From the cell containing the given text, extract its center point as [X, Y] coordinate. 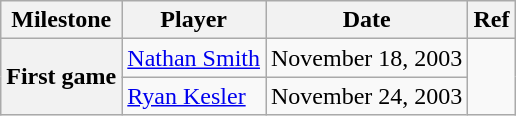
November 24, 2003 [367, 96]
Date [367, 20]
First game [62, 77]
November 18, 2003 [367, 58]
Ryan Kesler [194, 96]
Ref [492, 20]
Player [194, 20]
Milestone [62, 20]
Nathan Smith [194, 58]
